Find where the given text appears and provide that cell's center as (x, y) coordinate. 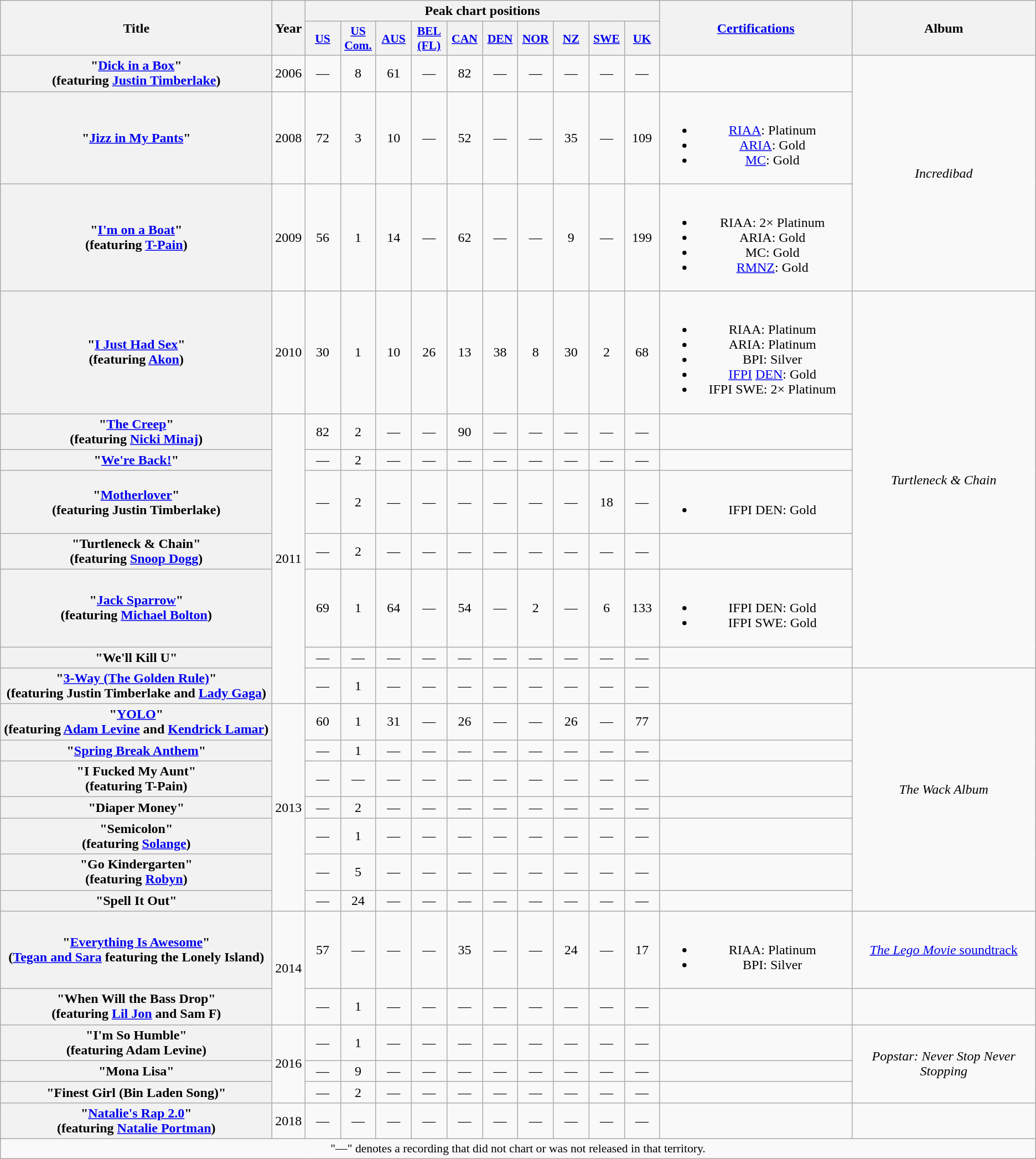
2018 (289, 1120)
Year (289, 28)
"Jack Sparrow"(featuring Michael Bolton) (136, 608)
56 (323, 237)
52 (464, 137)
NOR (536, 39)
"I'm So Humble"(featuring Adam Levine) (136, 1043)
2011 (289, 558)
"The Creep"(featuring Nicki Minaj) (136, 432)
NZ (571, 39)
109 (642, 137)
2016 (289, 1064)
72 (323, 137)
13 (464, 352)
"Natalie's Rap 2.0"(featuring Natalie Portman) (136, 1120)
Popstar: Never Stop Never Stopping (944, 1064)
64 (393, 608)
Incredibad (944, 173)
2014 (289, 967)
199 (642, 237)
AUS (393, 39)
57 (323, 950)
90 (464, 432)
Album (944, 28)
The Wack Album (944, 790)
CAN (464, 39)
UK (642, 39)
"Everything Is Awesome"(Tegan and Sara featuring the Lonely Island) (136, 950)
RIAA: PlatinumARIA: PlatinumBPI: SilverIFPI DEN: GoldIFPI SWE: 2× Platinum (756, 352)
"Semicolon"(featuring Solange) (136, 836)
"Mona Lisa" (136, 1071)
"Turtleneck & Chain"(featuring Snoop Dogg) (136, 551)
"We're Back!" (136, 460)
SWE (607, 39)
3 (358, 137)
"When Will the Bass Drop"(featuring Lil Jon and Sam F) (136, 1006)
2010 (289, 352)
31 (393, 722)
US (323, 39)
RIAA: PlatinumARIA: GoldMC: Gold (756, 137)
"Spell It Out" (136, 901)
"I Just Had Sex"(featuring Akon) (136, 352)
RIAA: PlatinumBPI: Silver (756, 950)
61 (393, 73)
14 (393, 237)
69 (323, 608)
"Motherlover"(featuring Justin Timberlake) (136, 501)
2006 (289, 73)
60 (323, 722)
Certifications (756, 28)
BEL(FL) (429, 39)
38 (500, 352)
"We'll Kill U" (136, 657)
"3-Way (The Golden Rule)"(featuring Justin Timberlake and Lady Gaga) (136, 686)
"Go Kindergarten"(featuring Robyn) (136, 872)
62 (464, 237)
"I'm on a Boat"(featuring T-Pain) (136, 237)
18 (607, 501)
"Finest Girl (Bin Laden Song)" (136, 1092)
Peak chart positions (483, 11)
RIAA: 2× PlatinumARIA: GoldMC: GoldRMNZ: Gold (756, 237)
"Jizz in My Pants" (136, 137)
68 (642, 352)
IFPI DEN: Gold (756, 501)
133 (642, 608)
Title (136, 28)
"Diaper Money" (136, 808)
"I Fucked My Aunt"(featuring T-Pain) (136, 779)
DEN (500, 39)
Turtleneck & Chain (944, 479)
6 (607, 608)
"—" denotes a recording that did not chart or was not released in that territory. (518, 1148)
2008 (289, 137)
5 (358, 872)
"YOLO"(featuring Adam Levine and Kendrick Lamar) (136, 722)
77 (642, 722)
2013 (289, 808)
"Dick in a Box"(featuring Justin Timberlake) (136, 73)
"Spring Break Anthem" (136, 751)
IFPI DEN: GoldIFPI SWE: Gold (756, 608)
54 (464, 608)
USCom. (358, 39)
2009 (289, 237)
The Lego Movie soundtrack (944, 950)
17 (642, 950)
